From the cell containing the given text, extract its center point as [X, Y] coordinate. 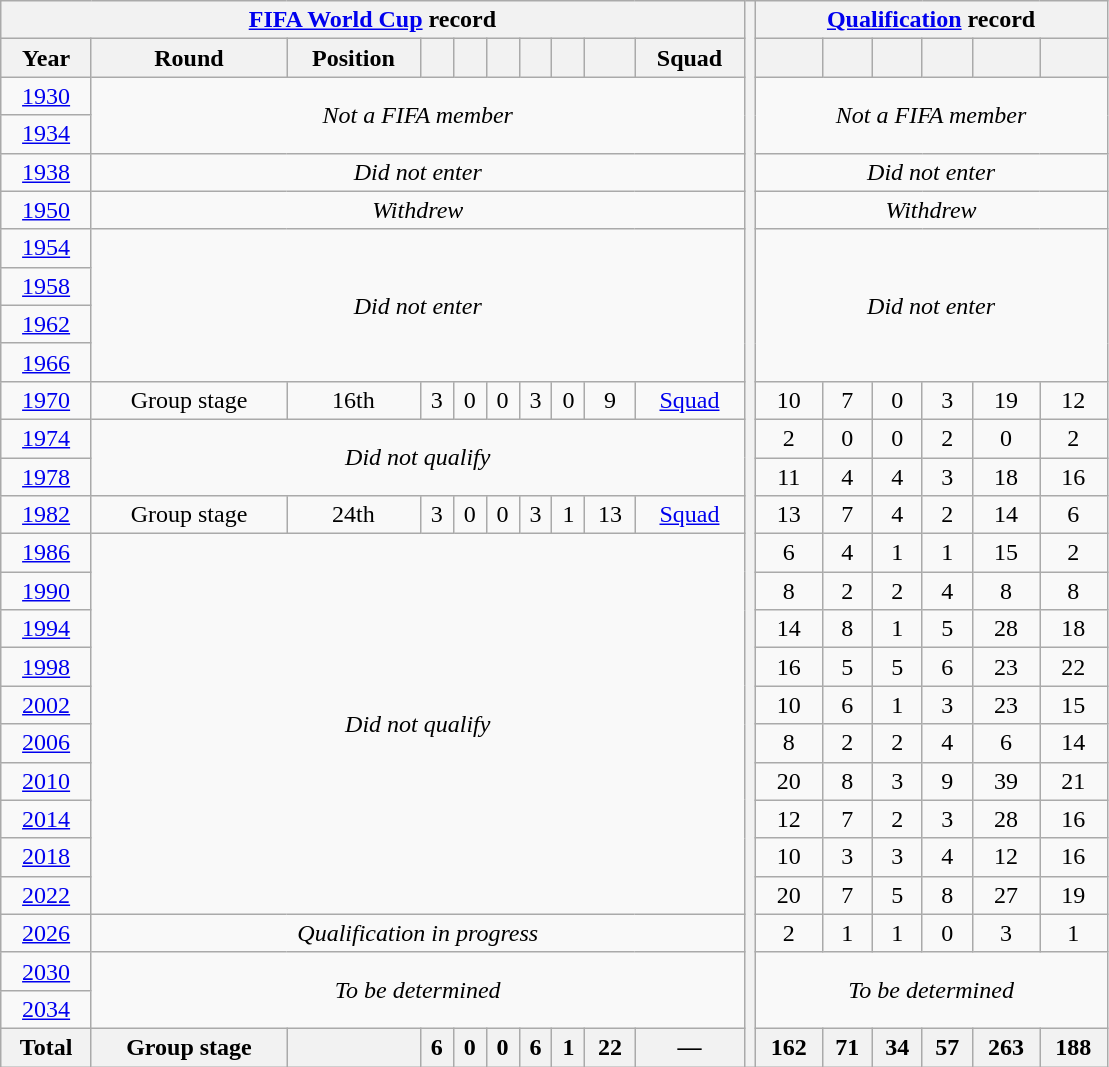
2030 [46, 971]
1962 [46, 324]
— [690, 1047]
1958 [46, 286]
Qualification record [931, 20]
21 [1074, 781]
1970 [46, 400]
1978 [46, 477]
2002 [46, 705]
2010 [46, 781]
2022 [46, 895]
39 [1006, 781]
Qualification in progress [418, 933]
188 [1074, 1047]
1990 [46, 591]
2018 [46, 857]
2026 [46, 933]
24th [354, 515]
16th [354, 400]
1934 [46, 134]
1954 [46, 248]
1998 [46, 667]
Year [46, 58]
1994 [46, 629]
1974 [46, 438]
71 [847, 1047]
34 [897, 1047]
FIFA World Cup record [372, 20]
1938 [46, 172]
263 [1006, 1047]
1986 [46, 553]
1930 [46, 96]
Position [354, 58]
2006 [46, 743]
1966 [46, 362]
2034 [46, 1009]
1950 [46, 210]
Total [46, 1047]
Round [188, 58]
1982 [46, 515]
57 [947, 1047]
27 [1006, 895]
11 [788, 477]
2014 [46, 819]
162 [788, 1047]
